Pinpoint the cell where the given text exists, returning its [x, y] midpoint coordinate. 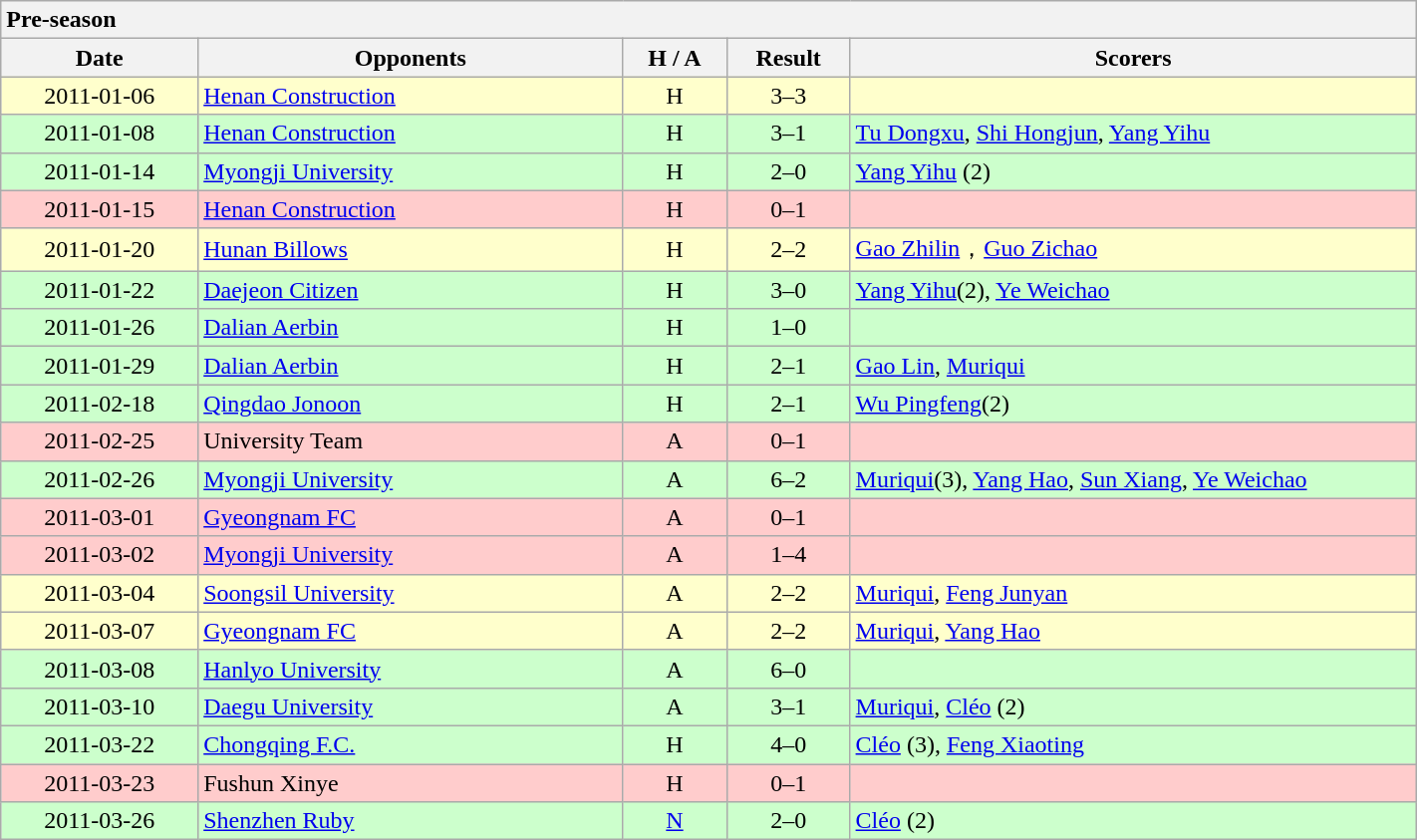
2011-01-29 [100, 366]
2011-01-15 [100, 209]
Fushun Xinye [411, 782]
2011-01-26 [100, 328]
H / A [675, 58]
4–0 [788, 744]
2011-03-02 [100, 555]
Daegu University [411, 706]
Cléo (3), Feng Xiaoting [1133, 744]
2011-03-01 [100, 517]
Muriqui, Cléo (2) [1133, 706]
Muriqui, Feng Junyan [1133, 593]
6–0 [788, 669]
Daejeon Citizen [411, 290]
Soongsil University [411, 593]
Pre-season [708, 20]
2011-03-26 [100, 821]
N [675, 821]
2011-03-08 [100, 669]
2011-01-20 [100, 249]
1–0 [788, 328]
Muriqui, Yang Hao [1133, 631]
2011-02-26 [100, 479]
2011-01-22 [100, 290]
2011-03-04 [100, 593]
2011-03-07 [100, 631]
Date [100, 58]
3–0 [788, 290]
Scorers [1133, 58]
Muriqui(3), Yang Hao, Sun Xiang, Ye Weichao [1133, 479]
Result [788, 58]
3–3 [788, 96]
Gao Zhilin，Guo Zichao [1133, 249]
2011-03-10 [100, 706]
2011-02-25 [100, 441]
Cléo (2) [1133, 821]
Yang Yihu (2) [1133, 171]
Gao Lin, Muriqui [1133, 366]
Qingdao Jonoon [411, 404]
2011-01-08 [100, 134]
2011-03-22 [100, 744]
2011-02-18 [100, 404]
Opponents [411, 58]
Hanlyo University [411, 669]
6–2 [788, 479]
1–4 [788, 555]
Wu Pingfeng(2) [1133, 404]
Hunan Billows [411, 249]
Yang Yihu(2), Ye Weichao [1133, 290]
Tu Dongxu, Shi Hongjun, Yang Yihu [1133, 134]
University Team [411, 441]
Shenzhen Ruby [411, 821]
2011-03-23 [100, 782]
2011-01-14 [100, 171]
2011-01-06 [100, 96]
Chongqing F.C. [411, 744]
